Locate the cell with the specified text and output its (X, Y) center coordinate. 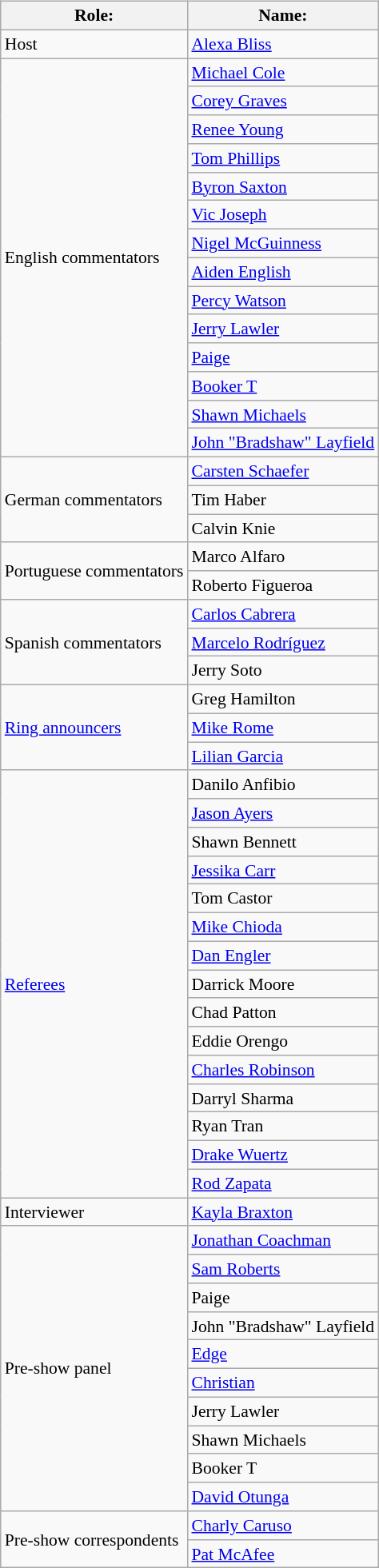
Pre-show correspondents (94, 1540)
Greg Hamilton (283, 700)
German commentators (94, 501)
Byron Saxton (283, 186)
Edge (283, 1355)
David Otunga (283, 1497)
Carlos Cabrera (283, 614)
Marco Alfaro (283, 557)
Ring announcers (94, 728)
Michael Cole (283, 73)
Jessika Carr (283, 870)
Marcelo Rodríguez (283, 642)
Shawn Bennett (283, 842)
Danilo Anfibio (283, 784)
Roberto Figueroa (283, 585)
Christian (283, 1383)
Jerry Soto (283, 671)
Jonathan Coachman (283, 1240)
Alexa Bliss (283, 44)
Jason Ayers (283, 813)
Mike Chioda (283, 928)
Spanish commentators (94, 643)
Ryan Tran (283, 1127)
Aiden English (283, 272)
Percy Watson (283, 301)
Interviewer (94, 1212)
Lilian Garcia (283, 756)
Tom Castor (283, 899)
Role: (94, 16)
Charles Robinson (283, 1070)
Eddie Orengo (283, 1041)
Charly Caruso (283, 1526)
Carsten Schaefer (283, 472)
Vic Joseph (283, 215)
Portuguese commentators (94, 571)
Pre-show panel (94, 1368)
Chad Patton (283, 1012)
Corey Graves (283, 101)
Sam Roberts (283, 1269)
Renee Young (283, 130)
Mike Rome (283, 728)
Dan Engler (283, 956)
Darrick Moore (283, 984)
Host (94, 44)
Nigel McGuinness (283, 244)
Drake Wuertz (283, 1155)
Pat McAfee (283, 1554)
Darryl Sharma (283, 1098)
Rod Zapata (283, 1183)
Tom Phillips (283, 158)
Referees (94, 983)
Calvin Knie (283, 529)
Kayla Braxton (283, 1212)
Tim Haber (283, 500)
English commentators (94, 257)
Name: (283, 16)
